For the text-containing cell, return its midpoint in [X, Y] coordinate format. 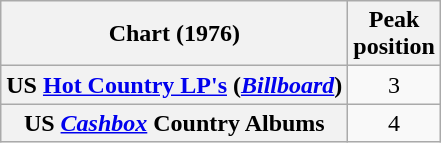
3 [394, 85]
4 [394, 123]
Chart (1976) [174, 34]
US Hot Country LP's (Billboard) [174, 85]
Peakposition [394, 34]
US Cashbox Country Albums [174, 123]
